Determine the [x, y] coordinate at the center of the cell enclosing the given text.  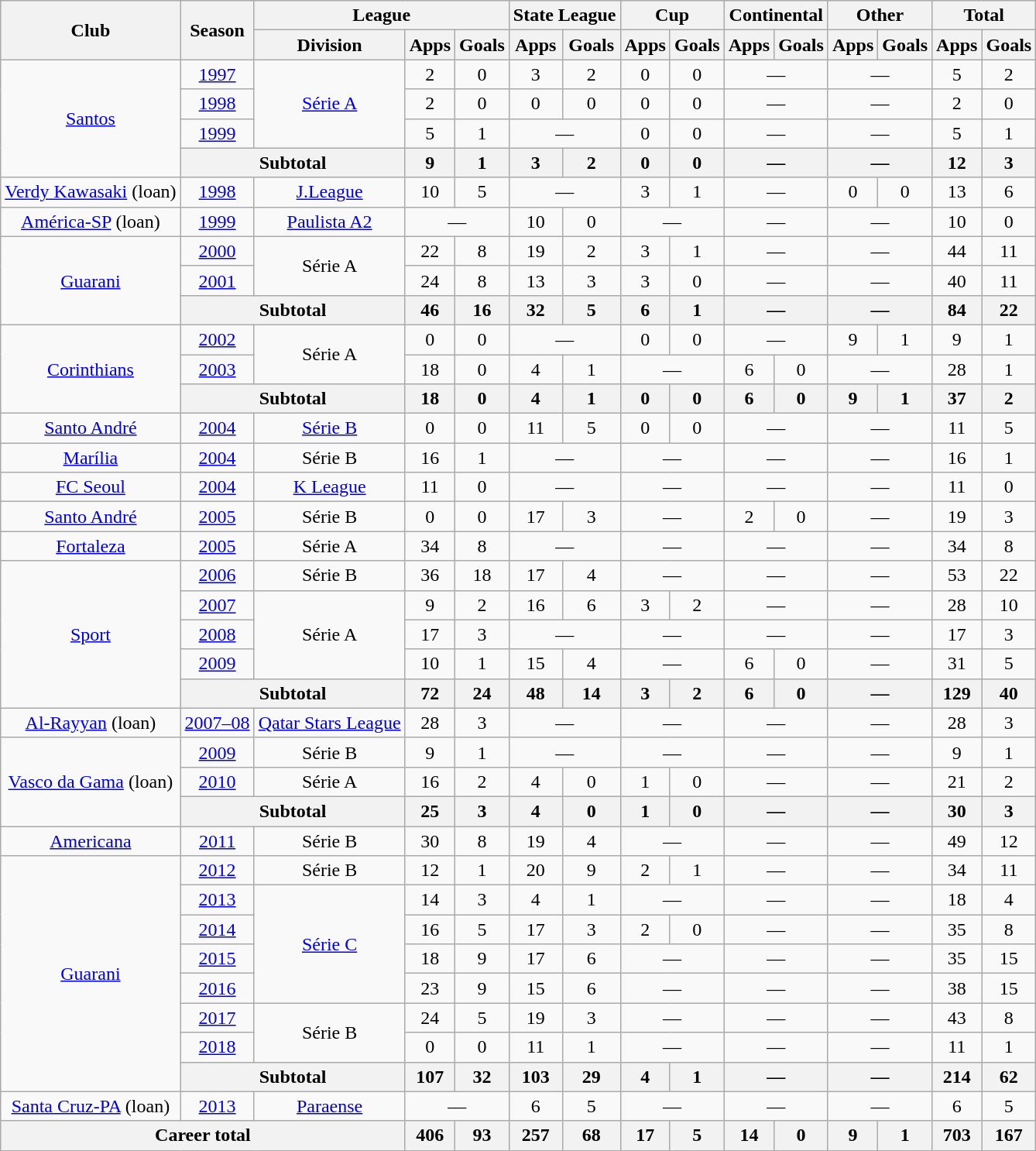
2016 [217, 988]
72 [430, 693]
129 [957, 693]
2010 [217, 782]
2000 [217, 251]
Verdy Kawasaki (loan) [91, 192]
Vasco da Gama (loan) [91, 782]
2011 [217, 840]
2018 [217, 1047]
2015 [217, 959]
107 [430, 1077]
84 [957, 310]
Total [984, 15]
Season [217, 30]
25 [430, 811]
Continental [776, 15]
406 [430, 1136]
31 [957, 664]
Qatar Stars League [330, 723]
América-SP (loan) [91, 222]
2012 [217, 871]
Other [880, 15]
2014 [217, 929]
2007 [217, 605]
257 [536, 1136]
1997 [217, 74]
Career total [203, 1136]
Marília [91, 458]
Cup [672, 15]
49 [957, 840]
62 [1009, 1077]
K League [330, 487]
Paraense [330, 1106]
23 [430, 988]
Santa Cruz-PA (loan) [91, 1106]
29 [592, 1077]
Sport [91, 634]
68 [592, 1136]
53 [957, 575]
Série C [330, 944]
2003 [217, 369]
703 [957, 1136]
FC Seoul [91, 487]
44 [957, 251]
J.League [330, 192]
2001 [217, 280]
Americana [91, 840]
Club [91, 30]
48 [536, 693]
State League [564, 15]
103 [536, 1077]
167 [1009, 1136]
League [381, 15]
2006 [217, 575]
Fortaleza [91, 546]
Division [330, 45]
Corinthians [91, 369]
93 [482, 1136]
46 [430, 310]
2008 [217, 634]
Paulista A2 [330, 222]
38 [957, 988]
2002 [217, 339]
21 [957, 782]
20 [536, 871]
2017 [217, 1018]
Santos [91, 119]
36 [430, 575]
37 [957, 399]
Al-Rayyan (loan) [91, 723]
2007–08 [217, 723]
43 [957, 1018]
214 [957, 1077]
